For the text-containing cell, return its midpoint in (x, y) coordinate format. 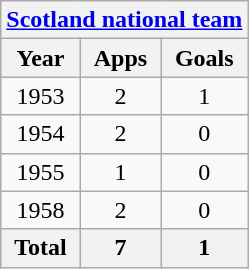
Goals (204, 58)
1955 (40, 172)
Total (40, 248)
7 (120, 248)
Year (40, 58)
1954 (40, 134)
1958 (40, 210)
1953 (40, 96)
Scotland national team (124, 20)
Apps (120, 58)
